Capture the cell that displays the provided text and extract its [x, y] central coordinate. 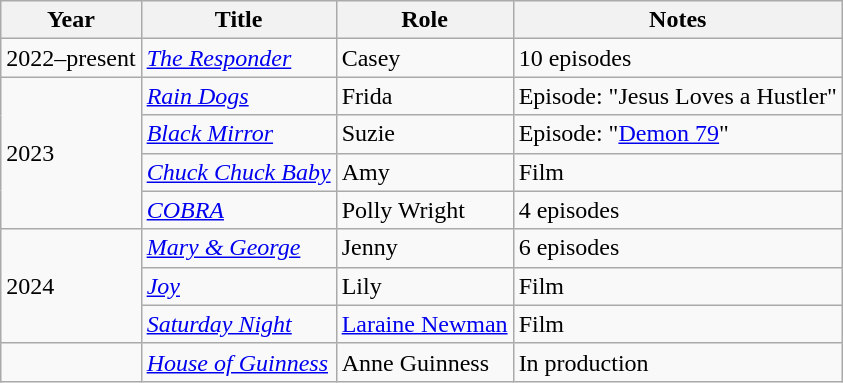
2024 [71, 286]
Suzie [424, 134]
Rain Dogs [238, 96]
10 episodes [678, 58]
In production [678, 362]
Jenny [424, 248]
Chuck Chuck Baby [238, 172]
Episode: "Jesus Loves a Hustler" [678, 96]
Laraine Newman [424, 324]
2022–present [71, 58]
Casey [424, 58]
Notes [678, 20]
House of Guinness [238, 362]
COBRA [238, 210]
Frida [424, 96]
Amy [424, 172]
Black Mirror [238, 134]
Episode: "Demon 79" [678, 134]
The Responder [238, 58]
Mary & George [238, 248]
Title [238, 20]
Role [424, 20]
2023 [71, 153]
Joy [238, 286]
6 episodes [678, 248]
Saturday Night [238, 324]
4 episodes [678, 210]
Year [71, 20]
Lily [424, 286]
Polly Wright [424, 210]
Anne Guinness [424, 362]
